Search for the cell housing the specified text and yield its [x, y] center coordinate. 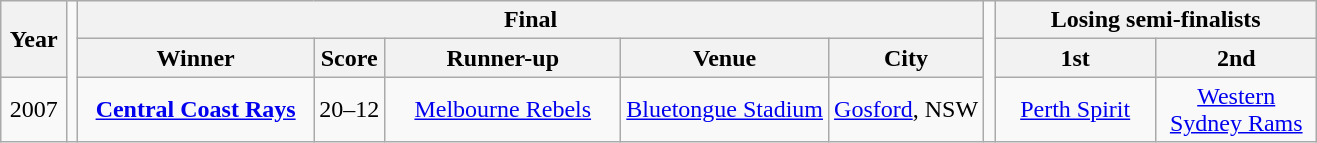
Winner [196, 58]
Gosford, NSW [906, 110]
1st [1076, 58]
Perth Spirit [1076, 110]
20–12 [350, 110]
2nd [1236, 58]
Score [350, 58]
Final [531, 20]
Runner-up [503, 58]
Year [34, 39]
Central Coast Rays [196, 110]
Venue [725, 58]
City [906, 58]
Bluetongue Stadium [725, 110]
Losing semi-finalists [1156, 20]
Western Sydney Rams [1236, 110]
2007 [34, 110]
Melbourne Rebels [503, 110]
